Return the [x, y] coordinate for the center point of the cell that contains the specified text.  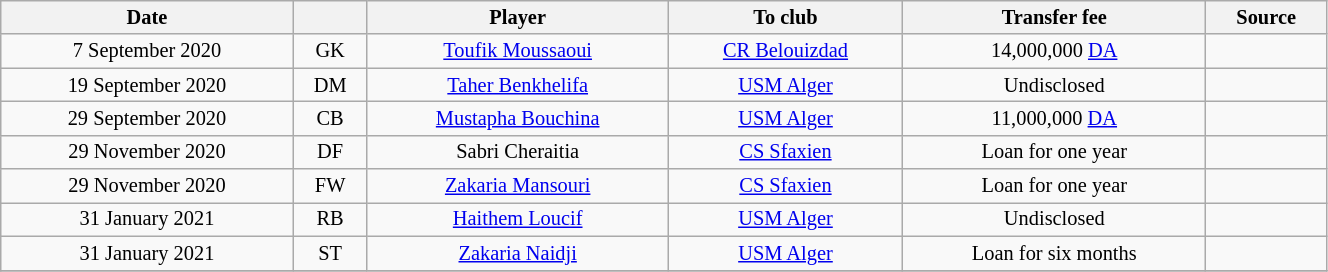
FW [330, 186]
Date [147, 17]
Zakaria Naidji [518, 253]
Toufik Moussaoui [518, 51]
Zakaria Mansouri [518, 186]
7 September 2020 [147, 51]
Loan for six months [1054, 253]
ST [330, 253]
Sabri Cheraitia [518, 152]
Haithem Loucif [518, 219]
DF [330, 152]
19 September 2020 [147, 85]
DM [330, 85]
RB [330, 219]
CB [330, 118]
CR Belouizdad [785, 51]
29 September 2020 [147, 118]
11,000,000 DA [1054, 118]
GK [330, 51]
14,000,000 DA [1054, 51]
Taher Benkhelifa [518, 85]
To club [785, 17]
Transfer fee [1054, 17]
Mustapha Bouchina [518, 118]
Player [518, 17]
Source [1266, 17]
